Locate the cell with the specified text and output its (x, y) center coordinate. 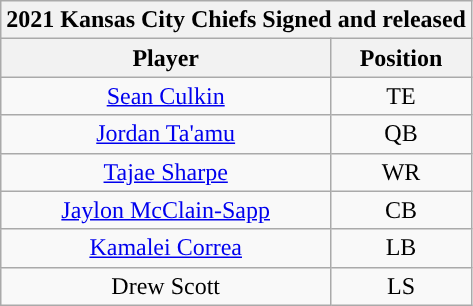
Kamalei Correa (166, 248)
Player (166, 58)
2021 Kansas City Chiefs Signed and released (236, 20)
Tajae Sharpe (166, 172)
Sean Culkin (166, 96)
LS (402, 286)
Jordan Ta'amu (166, 134)
LB (402, 248)
Drew Scott (166, 286)
QB (402, 134)
CB (402, 210)
Position (402, 58)
WR (402, 172)
Jaylon McClain-Sapp (166, 210)
TE (402, 96)
